Detect which cell encompasses the target text, then output its (x, y) center coordinate. 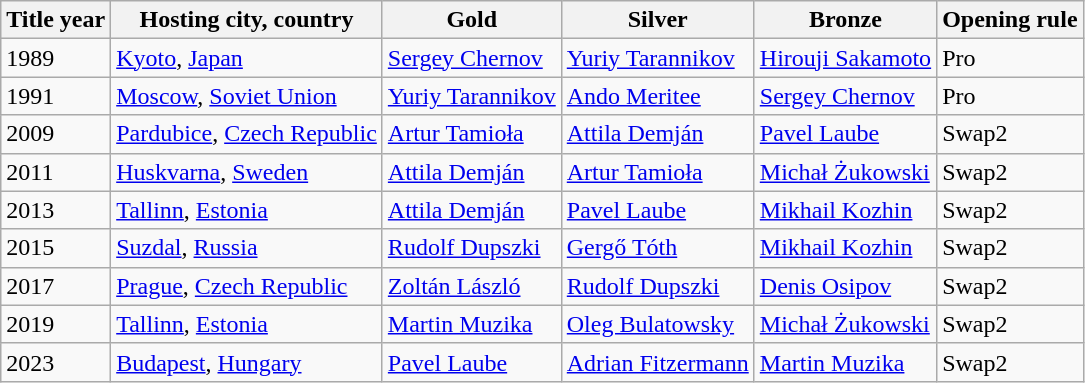
Suzdal, Russia (247, 248)
Silver (658, 20)
Oleg Bulatowsky (658, 324)
2015 (56, 248)
2013 (56, 210)
Opening rule (1010, 20)
1989 (56, 58)
Denis Osipov (845, 286)
1991 (56, 96)
Prague, Czech Republic (247, 286)
2017 (56, 286)
2009 (56, 134)
Hosting city, country (247, 20)
Hirouji Sakamoto (845, 58)
Kyoto, Japan (247, 58)
Title year (56, 20)
Huskvarna, Sweden (247, 172)
Zoltán László (472, 286)
Moscow, Soviet Union (247, 96)
Pardubice, Czech Republic (247, 134)
Adrian Fitzermann (658, 362)
Budapest, Hungary (247, 362)
2023 (56, 362)
Ando Meritee (658, 96)
Bronze (845, 20)
2019 (56, 324)
2011 (56, 172)
Gold (472, 20)
Gergő Tóth (658, 248)
